Output the [x, y] coordinate of the center of the cell containing the given text.  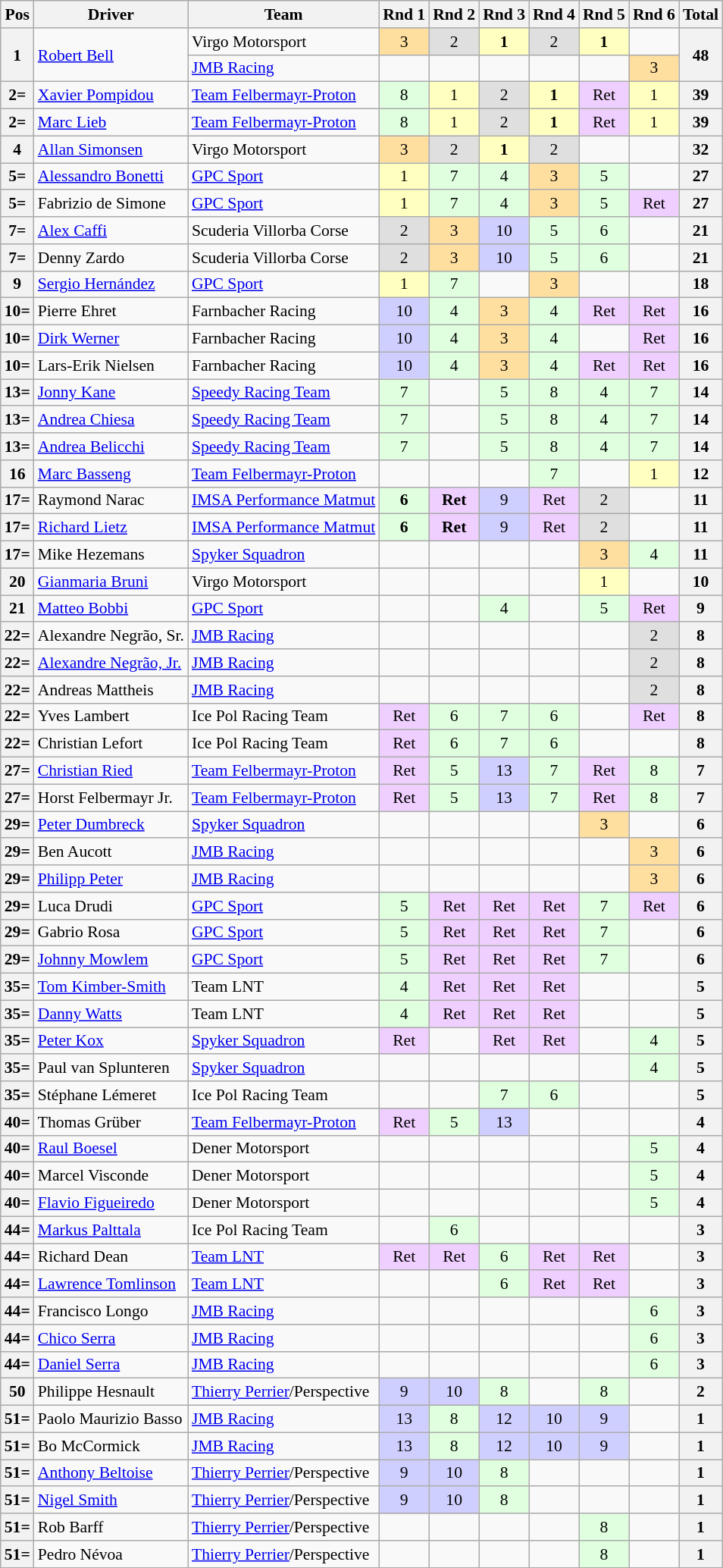
Pos [17, 14]
Yves Lambert [111, 717]
Markus Palttala [111, 1230]
Nigel Smith [111, 1501]
Rnd 6 [654, 14]
18 [700, 284]
Denny Zardo [111, 258]
Raymond Narac [111, 500]
Tom Kimber-Smith [111, 987]
Johnny Mowlem [111, 960]
Flavio Figueiredo [111, 1203]
Bo McCormick [111, 1446]
Gianmaria Bruni [111, 582]
Paolo Maurizio Basso [111, 1419]
Lawrence Tomlinson [111, 1284]
Xavier Pompidou [111, 96]
Paul van Splunteren [111, 1068]
Chico Serra [111, 1338]
Marc Lieb [111, 123]
Pedro Névoa [111, 1554]
Gabrio Rosa [111, 933]
Danny Watts [111, 1014]
Fabrizio de Simone [111, 204]
Rnd 3 [504, 14]
Thomas Grüber [111, 1122]
Marcel Visconde [111, 1176]
Peter Dumbreck [111, 825]
Andreas Mattheis [111, 690]
Philipp Peter [111, 879]
Total [700, 14]
Jonny Kane [111, 393]
Richard Dean [111, 1257]
Andrea Belicchi [111, 447]
Rnd 1 [404, 14]
Ben Aucott [111, 852]
Alexandre Negrão, Jr. [111, 663]
Christian Ried [111, 771]
Rob Barff [111, 1527]
Dirk Werner [111, 339]
20 [17, 582]
Mike Hezemans [111, 555]
50 [17, 1392]
Alessandro Bonetti [111, 177]
Rnd 4 [554, 14]
Rnd 2 [454, 14]
Alex Caffi [111, 230]
Anthony Beltoise [111, 1473]
32 [700, 149]
Allan Simonsen [111, 149]
Raul Boesel [111, 1149]
Richard Lietz [111, 528]
Driver [111, 14]
Marc Basseng [111, 474]
Robert Bell [111, 55]
48 [700, 55]
Pierre Ehret [111, 312]
Horst Felbermayr Jr. [111, 798]
Lars-Erik Nielsen [111, 365]
Daniel Serra [111, 1365]
Stéphane Lémeret [111, 1095]
Sergio Hernández [111, 284]
Francisco Longo [111, 1311]
Luca Drudi [111, 906]
Philippe Hesnault [111, 1392]
Rnd 5 [604, 14]
Andrea Chiesa [111, 420]
Peter Kox [111, 1041]
Team [283, 14]
Christian Lefort [111, 744]
Alexandre Negrão, Sr. [111, 636]
Matteo Bobbi [111, 609]
